Capture the cell that displays the provided text and extract its (x, y) central coordinate. 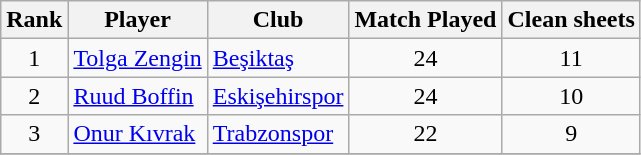
1 (34, 58)
22 (426, 134)
Club (278, 20)
9 (571, 134)
10 (571, 96)
Trabzonspor (278, 134)
Player (138, 20)
Match Played (426, 20)
Ruud Boffin (138, 96)
Rank (34, 20)
Clean sheets (571, 20)
11 (571, 58)
3 (34, 134)
Onur Kıvrak (138, 134)
Beşiktaş (278, 58)
Tolga Zengin (138, 58)
2 (34, 96)
Eskişehirspor (278, 96)
